Search for the cell housing the specified text and yield its (x, y) center coordinate. 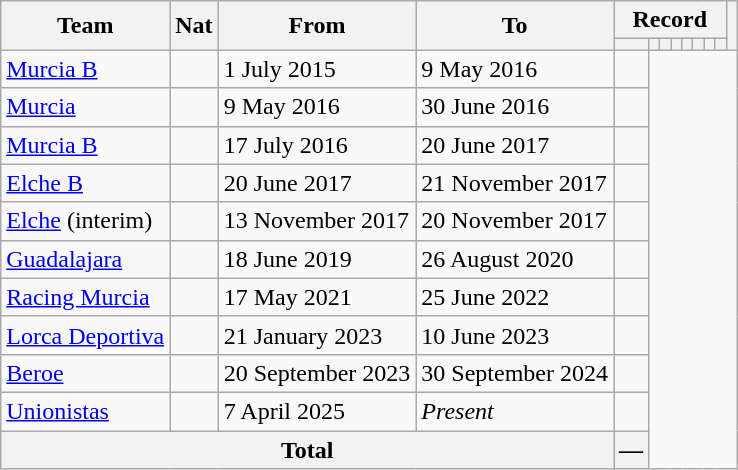
30 September 2024 (515, 373)
Unionistas (86, 411)
20 September 2023 (317, 373)
7 April 2025 (317, 411)
Team (86, 26)
Elche (interim) (86, 221)
From (317, 26)
To (515, 26)
13 November 2017 (317, 221)
1 July 2015 (317, 69)
Guadalajara (86, 259)
Murcia (86, 107)
Total (308, 449)
Beroe (86, 373)
17 July 2016 (317, 145)
Nat (194, 26)
18 June 2019 (317, 259)
30 June 2016 (515, 107)
Elche B (86, 183)
Racing Murcia (86, 297)
21 November 2017 (515, 183)
Lorca Deportiva (86, 335)
Present (515, 411)
Record (670, 20)
25 June 2022 (515, 297)
— (632, 449)
26 August 2020 (515, 259)
21 January 2023 (317, 335)
20 November 2017 (515, 221)
17 May 2021 (317, 297)
10 June 2023 (515, 335)
